Provide the [X, Y] coordinate of the cell's center where the given text is located.  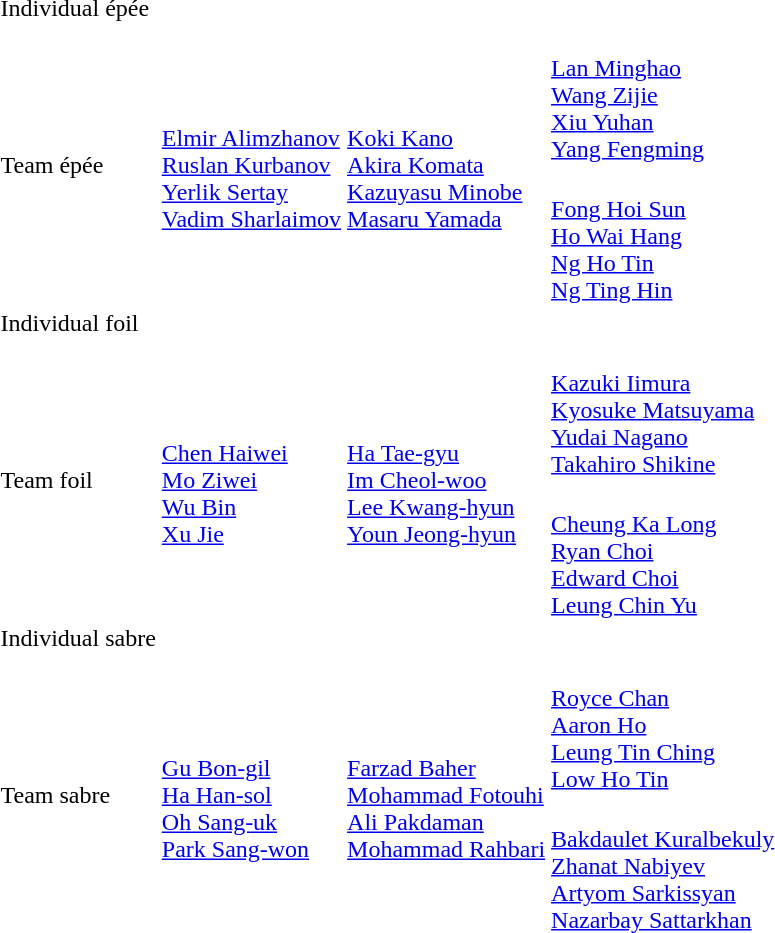
Ha Tae-gyuIm Cheol-wooLee Kwang-hyunYoun Jeong-hyun [446, 480]
Chen HaiweiMo ZiweiWu BinXu Jie [251, 480]
Koki KanoAkira KomataKazuyasu MinobeMasaru Yamada [446, 166]
Elmir AlimzhanovRuslan KurbanovYerlik SertayVadim Sharlaimov [251, 166]
